Find where the given text appears and provide that cell's center as [x, y] coordinate. 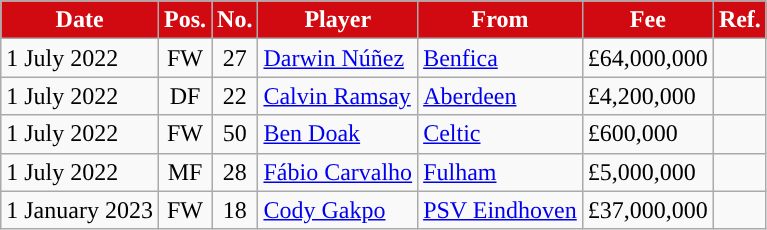
Calvin Ramsay [338, 96]
Darwin Núñez [338, 58]
Benfica [500, 58]
Pos. [184, 20]
£64,000,000 [648, 58]
Cody Gakpo [338, 210]
Date [80, 20]
£5,000,000 [648, 172]
Ref. [740, 20]
Fábio Carvalho [338, 172]
50 [235, 134]
28 [235, 172]
MF [184, 172]
No. [235, 20]
1 January 2023 [80, 210]
22 [235, 96]
Player [338, 20]
18 [235, 210]
Celtic [500, 134]
£4,200,000 [648, 96]
Ben Doak [338, 134]
£600,000 [648, 134]
£37,000,000 [648, 210]
From [500, 20]
Fulham [500, 172]
Aberdeen [500, 96]
27 [235, 58]
Fee [648, 20]
DF [184, 96]
PSV Eindhoven [500, 210]
